Extract the [x, y] coordinate from the center of the cell holding the provided text.  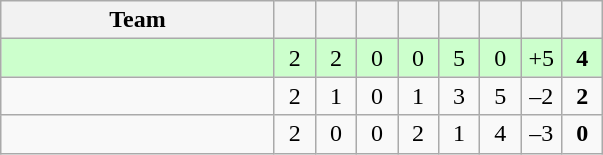
+5 [542, 58]
–2 [542, 96]
–3 [542, 134]
Team [138, 20]
3 [460, 96]
